Identify which cell holds the provided text, then report its [x, y] central coordinate. 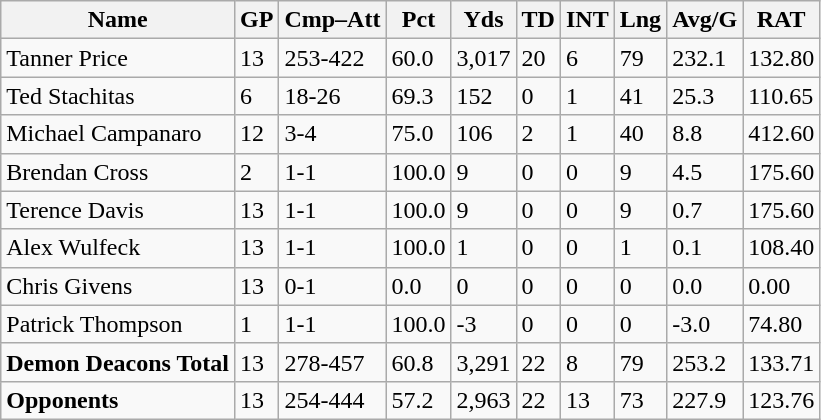
Michael Campanaro [118, 134]
73 [640, 400]
3,017 [484, 58]
69.3 [418, 96]
8.8 [705, 134]
3-4 [332, 134]
60.0 [418, 58]
2,963 [484, 400]
12 [256, 134]
0.00 [782, 286]
412.60 [782, 134]
133.71 [782, 362]
TD [538, 20]
RAT [782, 20]
Cmp–Att [332, 20]
Alex Wulfeck [118, 248]
Patrick Thompson [118, 324]
110.65 [782, 96]
253-422 [332, 58]
0-1 [332, 286]
GP [256, 20]
Chris Givens [118, 286]
0.7 [705, 210]
253.2 [705, 362]
Brendan Cross [118, 172]
Pct [418, 20]
152 [484, 96]
40 [640, 134]
20 [538, 58]
INT [587, 20]
60.8 [418, 362]
Terence Davis [118, 210]
Avg/G [705, 20]
123.76 [782, 400]
106 [484, 134]
278-457 [332, 362]
Lng [640, 20]
57.2 [418, 400]
254-444 [332, 400]
132.80 [782, 58]
3,291 [484, 362]
Opponents [118, 400]
25.3 [705, 96]
41 [640, 96]
Tanner Price [118, 58]
4.5 [705, 172]
75.0 [418, 134]
Ted Stachitas [118, 96]
74.80 [782, 324]
Demon Deacons Total [118, 362]
Yds [484, 20]
227.9 [705, 400]
18-26 [332, 96]
108.40 [782, 248]
0.1 [705, 248]
232.1 [705, 58]
8 [587, 362]
Name [118, 20]
-3 [484, 324]
-3.0 [705, 324]
